From the cell containing the given text, extract its center point as (x, y) coordinate. 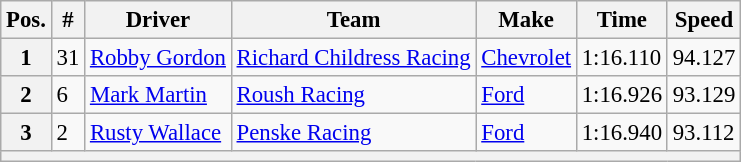
Team (354, 20)
94.127 (704, 58)
Chevrolet (526, 58)
3 (26, 133)
93.112 (704, 133)
1:16.940 (622, 133)
Richard Childress Racing (354, 58)
1 (26, 58)
Rusty Wallace (158, 133)
Mark Martin (158, 95)
Penske Racing (354, 133)
Make (526, 20)
Robby Gordon (158, 58)
6 (68, 95)
93.129 (704, 95)
# (68, 20)
Driver (158, 20)
Roush Racing (354, 95)
1:16.926 (622, 95)
31 (68, 58)
1:16.110 (622, 58)
Pos. (26, 20)
Time (622, 20)
Speed (704, 20)
